Extract the [X, Y] coordinate from the center of the cell holding the provided text.  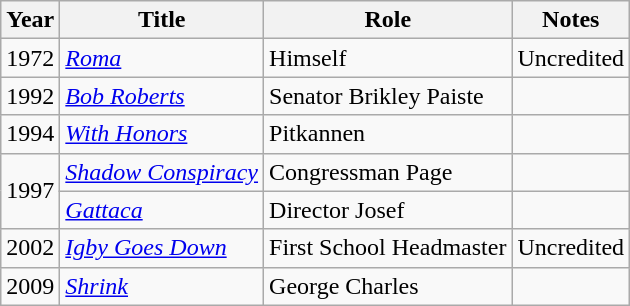
Role [388, 20]
First School Headmaster [388, 248]
Himself [388, 58]
Senator Brikley Paiste [388, 96]
Title [162, 20]
Igby Goes Down [162, 248]
George Charles [388, 286]
Congressman Page [388, 172]
2002 [30, 248]
Shadow Conspiracy [162, 172]
Director Josef [388, 210]
Pitkannen [388, 134]
Notes [571, 20]
With Honors [162, 134]
Gattaca [162, 210]
1972 [30, 58]
1992 [30, 96]
Shrink [162, 286]
2009 [30, 286]
Year [30, 20]
1994 [30, 134]
1997 [30, 191]
Bob Roberts [162, 96]
Roma [162, 58]
